Pinpoint the cell where the given text exists, returning its (x, y) midpoint coordinate. 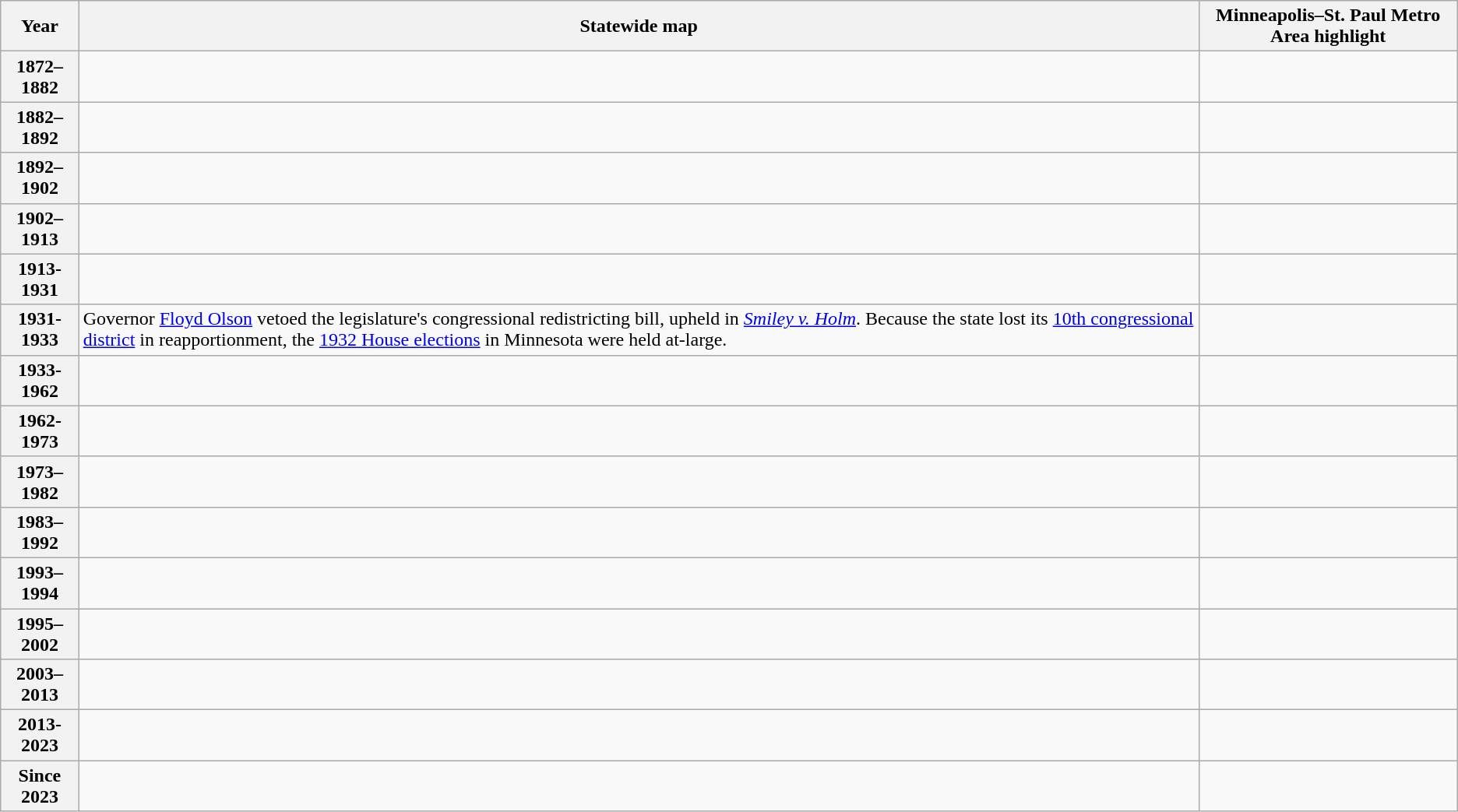
Year (40, 26)
2003–2013 (40, 685)
1931-1933 (40, 330)
1995–2002 (40, 634)
1973–1982 (40, 481)
Since 2023 (40, 786)
1892–1902 (40, 178)
1902–1913 (40, 229)
Statewide map (639, 26)
1993–1994 (40, 582)
1933-1962 (40, 380)
2013-2023 (40, 735)
1913-1931 (40, 279)
1882–1892 (40, 128)
1962-1973 (40, 431)
1872–1882 (40, 76)
Minneapolis–St. Paul Metro Area highlight (1328, 26)
1983–1992 (40, 533)
